Return the (x, y) coordinate for the center point of the cell that contains the specified text.  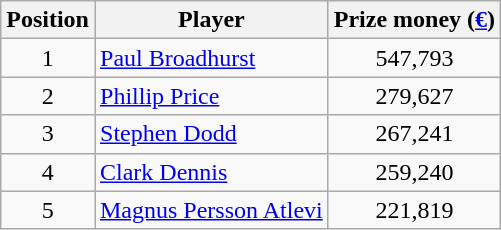
Magnus Persson Atlevi (211, 210)
Stephen Dodd (211, 134)
4 (48, 172)
Paul Broadhurst (211, 58)
2 (48, 96)
Position (48, 20)
547,793 (414, 58)
279,627 (414, 96)
221,819 (414, 210)
259,240 (414, 172)
267,241 (414, 134)
5 (48, 210)
3 (48, 134)
1 (48, 58)
Prize money (€) (414, 20)
Clark Dennis (211, 172)
Phillip Price (211, 96)
Player (211, 20)
